For the text-containing cell, return its midpoint in [x, y] coordinate format. 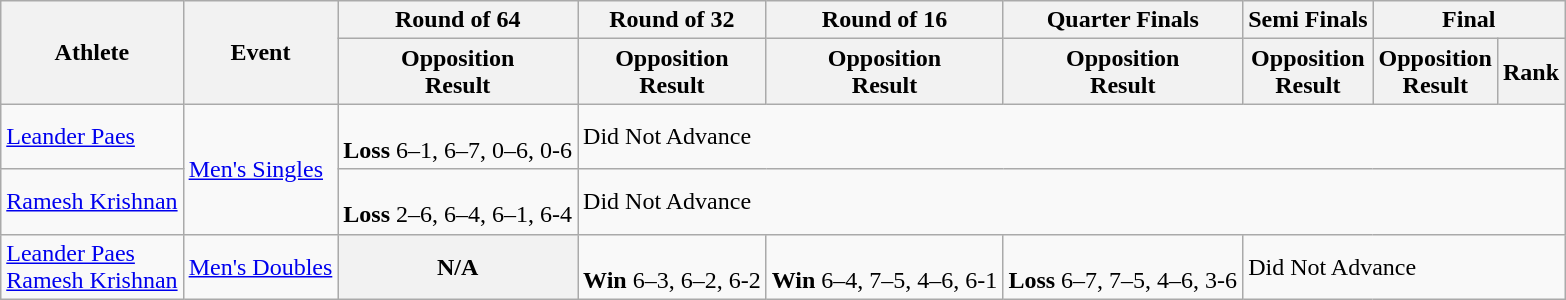
Semi Finals [1308, 20]
Athlete [92, 52]
Rank [1530, 72]
Win 6–3, 6–2, 6-2 [672, 266]
Loss 2–6, 6–4, 6–1, 6-4 [458, 202]
Men's Doubles [260, 266]
Round of 32 [672, 20]
Ramesh Krishnan [92, 202]
Round of 64 [458, 20]
Leander Paes [92, 136]
Loss 6–7, 7–5, 4–6, 3-6 [1123, 266]
Event [260, 52]
Quarter Finals [1123, 20]
Loss 6–1, 6–7, 0–6, 0-6 [458, 136]
Men's Singles [260, 169]
N/A [458, 266]
Win 6–4, 7–5, 4–6, 6-1 [884, 266]
Final [1469, 20]
Leander PaesRamesh Krishnan [92, 266]
Round of 16 [884, 20]
